Detect which cell encompasses the target text, then output its (X, Y) center coordinate. 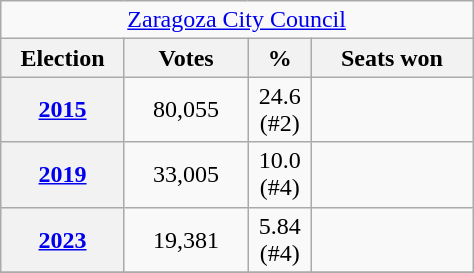
Seats won (392, 58)
24.6 (#2) (280, 110)
33,005 (186, 174)
2019 (63, 174)
2015 (63, 110)
80,055 (186, 110)
Election (63, 58)
5.84 (#4) (280, 240)
% (280, 58)
19,381 (186, 240)
Zaragoza City Council (237, 20)
2023 (63, 240)
Votes (186, 58)
10.0 (#4) (280, 174)
